Extract the [X, Y] coordinate from the center of the cell holding the provided text.  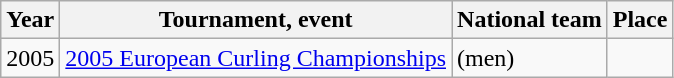
Place [640, 20]
(men) [530, 58]
2005 European Curling Championships [256, 58]
2005 [30, 58]
Year [30, 20]
Tournament, event [256, 20]
National team [530, 20]
